Pinpoint the cell where the given text exists, returning its (X, Y) midpoint coordinate. 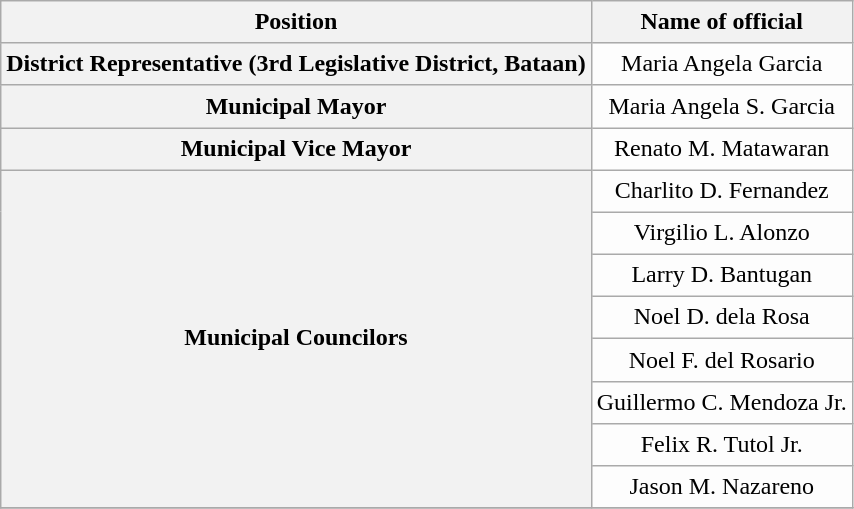
Virgilio L. Alonzo (722, 233)
Maria Angela S. Garcia (722, 106)
Renato M. Matawaran (722, 149)
Name of official (722, 22)
Municipal Councilors (296, 339)
Felix R. Tutol Jr. (722, 444)
Jason M. Nazareno (722, 487)
Larry D. Bantugan (722, 275)
Position (296, 22)
District Representative (3rd Legislative District, Bataan) (296, 64)
Municipal Mayor (296, 106)
Guillermo C. Mendoza Jr. (722, 402)
Maria Angela Garcia (722, 64)
Noel D. dela Rosa (722, 318)
Charlito D. Fernandez (722, 191)
Noel F. del Rosario (722, 360)
Municipal Vice Mayor (296, 149)
